Identify which cell holds the provided text, then report its (x, y) central coordinate. 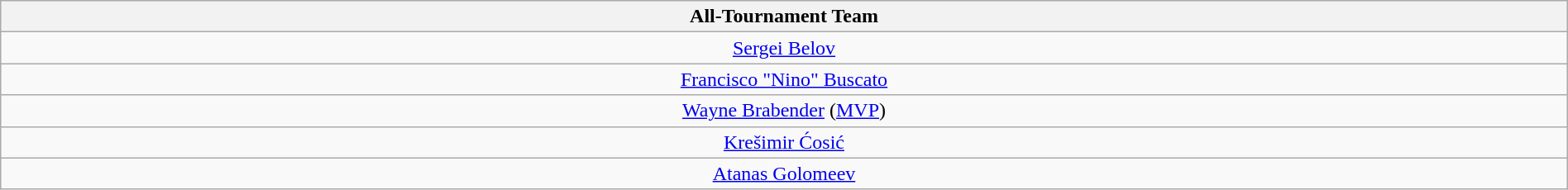
All-Tournament Team (784, 17)
Wayne Brabender (MVP) (784, 111)
Atanas Golomeev (784, 173)
Krešimir Ćosić (784, 142)
Francisco "Nino" Buscato (784, 79)
Sergei Belov (784, 48)
